Extract the (x, y) coordinate from the center of the cell holding the provided text.  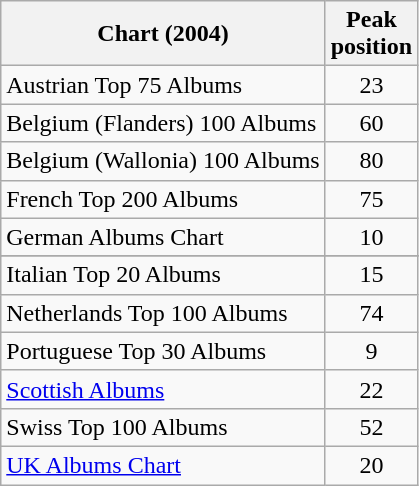
Austrian Top 75 Albums (163, 85)
German Albums Chart (163, 237)
75 (371, 199)
Portuguese Top 30 Albums (163, 351)
20 (371, 465)
9 (371, 351)
Belgium (Flanders) 100 Albums (163, 123)
Italian Top 20 Albums (163, 275)
Belgium (Wallonia) 100 Albums (163, 161)
15 (371, 275)
52 (371, 427)
Peakposition (371, 34)
22 (371, 389)
60 (371, 123)
23 (371, 85)
74 (371, 313)
Scottish Albums (163, 389)
Swiss Top 100 Albums (163, 427)
Chart (2004) (163, 34)
10 (371, 237)
UK Albums Chart (163, 465)
French Top 200 Albums (163, 199)
80 (371, 161)
Netherlands Top 100 Albums (163, 313)
